Pinpoint the cell where the given text exists, returning its (X, Y) midpoint coordinate. 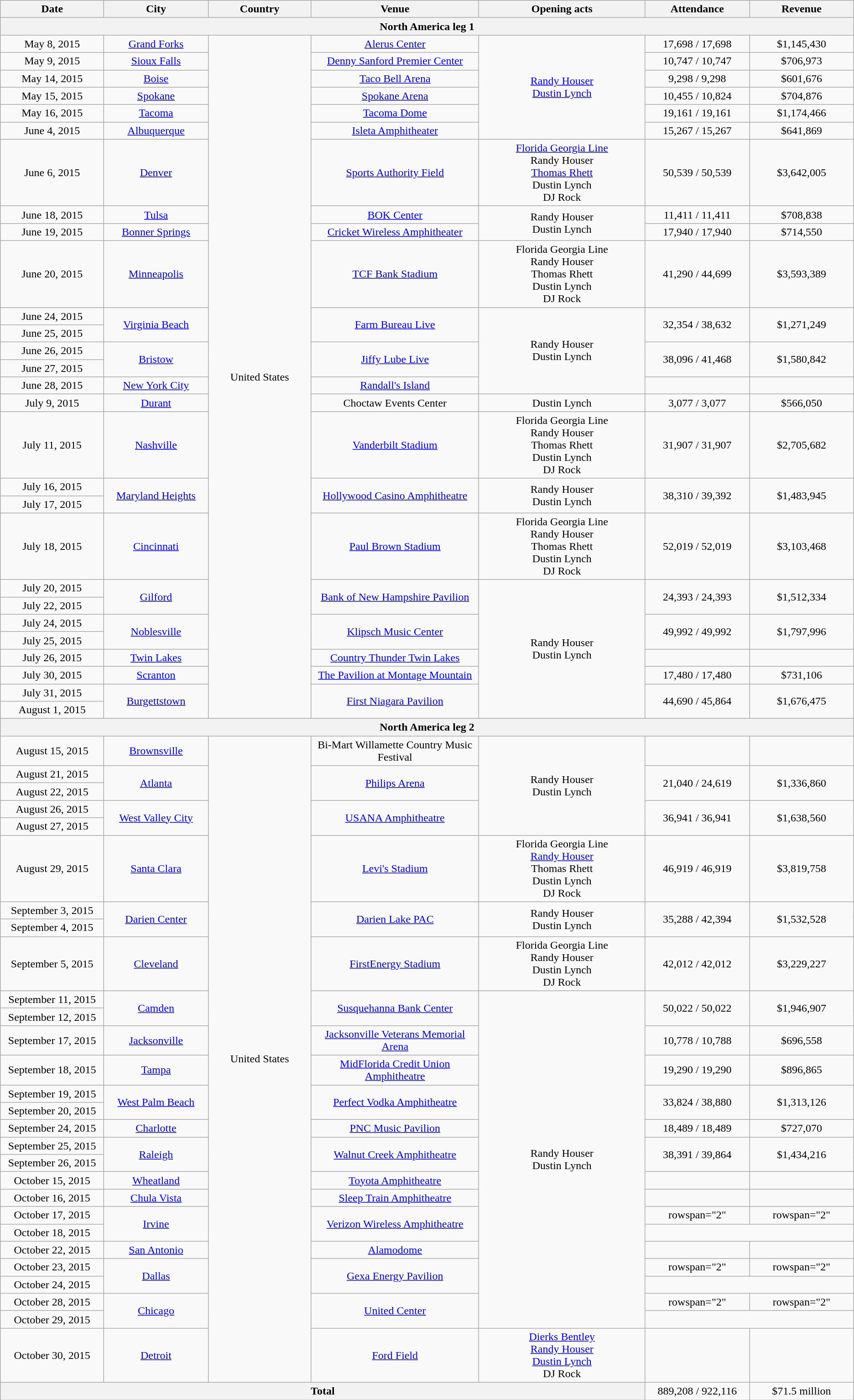
41,290 / 44,699 (697, 274)
$566,050 (802, 403)
$1,797,996 (802, 632)
Chula Vista (156, 1198)
San Antonio (156, 1250)
$1,676,475 (802, 701)
September 17, 2015 (52, 1040)
Paul Brown Stadium (395, 546)
October 18, 2015 (52, 1233)
June 19, 2015 (52, 232)
Scranton (156, 675)
First Niagara Pavilion (395, 701)
October 15, 2015 (52, 1181)
North America leg 1 (427, 26)
$696,558 (802, 1040)
July 11, 2015 (52, 445)
10,778 / 10,788 (697, 1040)
32,354 / 38,632 (697, 325)
Bank of New Hampshire Pavilion (395, 597)
June 20, 2015 (52, 274)
July 17, 2015 (52, 504)
Grand Forks (156, 44)
19,161 / 19,161 (697, 113)
Camden (156, 1008)
May 14, 2015 (52, 78)
October 16, 2015 (52, 1198)
Cleveland (156, 964)
May 8, 2015 (52, 44)
Spokane Arena (395, 96)
50,539 / 50,539 (697, 172)
17,480 / 17,480 (697, 675)
September 18, 2015 (52, 1070)
Spokane (156, 96)
Tulsa (156, 214)
46,919 / 46,919 (697, 868)
July 25, 2015 (52, 640)
September 3, 2015 (52, 910)
9,298 / 9,298 (697, 78)
City (156, 9)
$3,819,758 (802, 868)
38,391 / 39,864 (697, 1154)
Taco Bell Arena (395, 78)
$3,103,468 (802, 546)
Chicago (156, 1311)
$1,638,560 (802, 818)
October 23, 2015 (52, 1267)
May 16, 2015 (52, 113)
Toyota Amphitheatre (395, 1181)
October 24, 2015 (52, 1285)
Bristow (156, 360)
August 26, 2015 (52, 809)
August 15, 2015 (52, 751)
17,940 / 17,940 (697, 232)
Choctaw Events Center (395, 403)
Attendance (697, 9)
Walnut Creek Amphitheatre (395, 1154)
Albuquerque (156, 131)
October 22, 2015 (52, 1250)
$1,145,430 (802, 44)
$1,580,842 (802, 360)
$1,174,466 (802, 113)
Darien Center (156, 919)
July 22, 2015 (52, 606)
17,698 / 17,698 (697, 44)
24,393 / 24,393 (697, 597)
July 18, 2015 (52, 546)
New York City (156, 386)
Alamodome (395, 1250)
Isleta Amphitheater (395, 131)
Bi-Mart Willamette Country Music Festival (395, 751)
Jacksonville (156, 1040)
July 30, 2015 (52, 675)
Dierks BentleyRandy HouserDustin LynchDJ Rock (562, 1355)
$1,512,334 (802, 597)
$1,336,860 (802, 783)
May 15, 2015 (52, 96)
Florida Georgia LineRandy HouserDustin LynchDJ Rock (562, 964)
Randall's Island (395, 386)
June 26, 2015 (52, 351)
The Pavilion at Montage Mountain (395, 675)
Raleigh (156, 1154)
September 19, 2015 (52, 1094)
$3,229,227 (802, 964)
June 18, 2015 (52, 214)
49,992 / 49,992 (697, 632)
21,040 / 24,619 (697, 783)
Durant (156, 403)
Twin Lakes (156, 658)
TCF Bank Stadium (395, 274)
MidFlorida Credit Union Amphitheatre (395, 1070)
USANA Amphitheatre (395, 818)
$1,313,126 (802, 1102)
$706,973 (802, 61)
Atlanta (156, 783)
July 9, 2015 (52, 403)
Date (52, 9)
BOK Center (395, 214)
FirstEnergy Stadium (395, 964)
Irvine (156, 1224)
Cincinnati (156, 546)
June 25, 2015 (52, 334)
Dustin Lynch (562, 403)
$704,876 (802, 96)
August 21, 2015 (52, 774)
Sleep Train Amphitheatre (395, 1198)
September 12, 2015 (52, 1017)
Santa Clara (156, 868)
19,290 / 19,290 (697, 1070)
May 9, 2015 (52, 61)
15,267 / 15,267 (697, 131)
Levi's Stadium (395, 868)
Dallas (156, 1276)
Maryland Heights (156, 496)
West Valley City (156, 818)
Wheatland (156, 1181)
$731,106 (802, 675)
$708,838 (802, 214)
Opening acts (562, 9)
$727,070 (802, 1128)
10,747 / 10,747 (697, 61)
June 6, 2015 (52, 172)
October 29, 2015 (52, 1319)
September 24, 2015 (52, 1128)
Farm Bureau Live (395, 325)
Country Thunder Twin Lakes (395, 658)
August 1, 2015 (52, 710)
Bonner Springs (156, 232)
Perfect Vodka Amphitheatre (395, 1102)
$3,593,389 (802, 274)
$71.5 million (802, 1391)
Tacoma (156, 113)
Alerus Center (395, 44)
Vanderbilt Stadium (395, 445)
August 27, 2015 (52, 826)
October 17, 2015 (52, 1215)
September 5, 2015 (52, 964)
$2,705,682 (802, 445)
Klipsch Music Center (395, 632)
31,907 / 31,907 (697, 445)
September 4, 2015 (52, 928)
$896,865 (802, 1070)
Nashville (156, 445)
Brownsville (156, 751)
July 26, 2015 (52, 658)
Darien Lake PAC (395, 919)
July 20, 2015 (52, 588)
3,077 / 3,077 (697, 403)
Gexa Energy Pavilion (395, 1276)
Gilford (156, 597)
Jiffy Lube Live (395, 360)
June 4, 2015 (52, 131)
Tampa (156, 1070)
Jacksonville Veterans Memorial Arena (395, 1040)
September 26, 2015 (52, 1163)
35,288 / 42,394 (697, 919)
September 25, 2015 (52, 1146)
Tacoma Dome (395, 113)
Verizon Wireless Amphitheatre (395, 1224)
44,690 / 45,864 (697, 701)
Total (323, 1391)
Country (260, 9)
38,096 / 41,468 (697, 360)
Burgettstown (156, 701)
Sports Authority Field (395, 172)
August 29, 2015 (52, 868)
Charlotte (156, 1128)
$1,271,249 (802, 325)
50,022 / 50,022 (697, 1008)
Revenue (802, 9)
Sioux Falls (156, 61)
August 22, 2015 (52, 792)
Boise (156, 78)
Philips Arena (395, 783)
$714,550 (802, 232)
Denver (156, 172)
June 28, 2015 (52, 386)
$1,532,528 (802, 919)
$641,869 (802, 131)
June 27, 2015 (52, 368)
10,455 / 10,824 (697, 96)
Noblesville (156, 632)
Denny Sanford Premier Center (395, 61)
Minneapolis (156, 274)
Susquehanna Bank Center (395, 1008)
September 11, 2015 (52, 999)
July 31, 2015 (52, 692)
Cricket Wireless Amphitheater (395, 232)
33,824 / 38,880 (697, 1102)
$3,642,005 (802, 172)
$1,434,216 (802, 1154)
18,489 / 18,489 (697, 1128)
June 24, 2015 (52, 316)
38,310 / 39,392 (697, 496)
$1,946,907 (802, 1008)
United Center (395, 1311)
Detroit (156, 1355)
Virginia Beach (156, 325)
PNC Music Pavilion (395, 1128)
West Palm Beach (156, 1102)
July 24, 2015 (52, 623)
42,012 / 42,012 (697, 964)
September 20, 2015 (52, 1111)
Hollywood Casino Amphitheatre (395, 496)
11,411 / 11,411 (697, 214)
52,019 / 52,019 (697, 546)
Ford Field (395, 1355)
October 30, 2015 (52, 1355)
889,208 / 922,116 (697, 1391)
$1,483,945 (802, 496)
October 28, 2015 (52, 1302)
Venue (395, 9)
July 16, 2015 (52, 487)
36,941 / 36,941 (697, 818)
North America leg 2 (427, 727)
$601,676 (802, 78)
